Capture the cell that displays the provided text and extract its [X, Y] central coordinate. 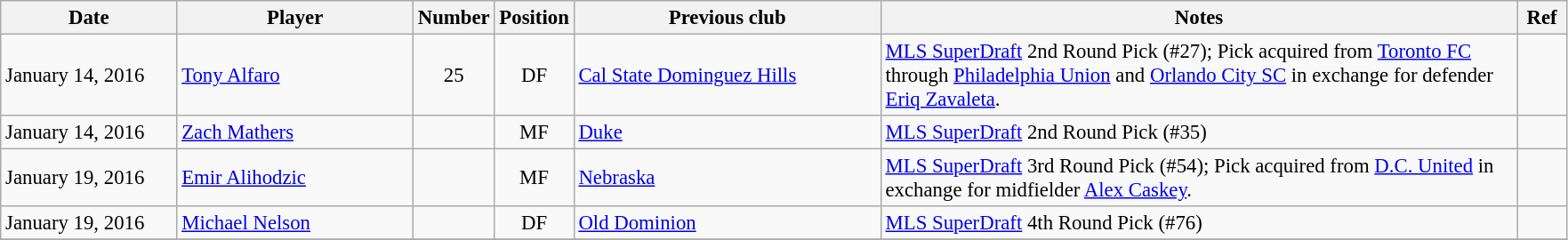
Tony Alfaro [295, 76]
Nebraska [728, 178]
Previous club [728, 18]
Number [454, 18]
25 [454, 76]
Cal State Dominguez Hills [728, 76]
Player [295, 18]
MLS SuperDraft 3rd Round Pick (#54); Pick acquired from D.C. United in exchange for midfielder Alex Caskey. [1199, 178]
Emir Alihodzic [295, 178]
Duke [728, 132]
Michael Nelson [295, 223]
Ref [1542, 18]
Old Dominion [728, 223]
Position [534, 18]
MLS SuperDraft 2nd Round Pick (#35) [1199, 132]
Date [89, 18]
Zach Mathers [295, 132]
MLS SuperDraft 4th Round Pick (#76) [1199, 223]
Notes [1199, 18]
